Search for the cell housing the specified text and yield its (x, y) center coordinate. 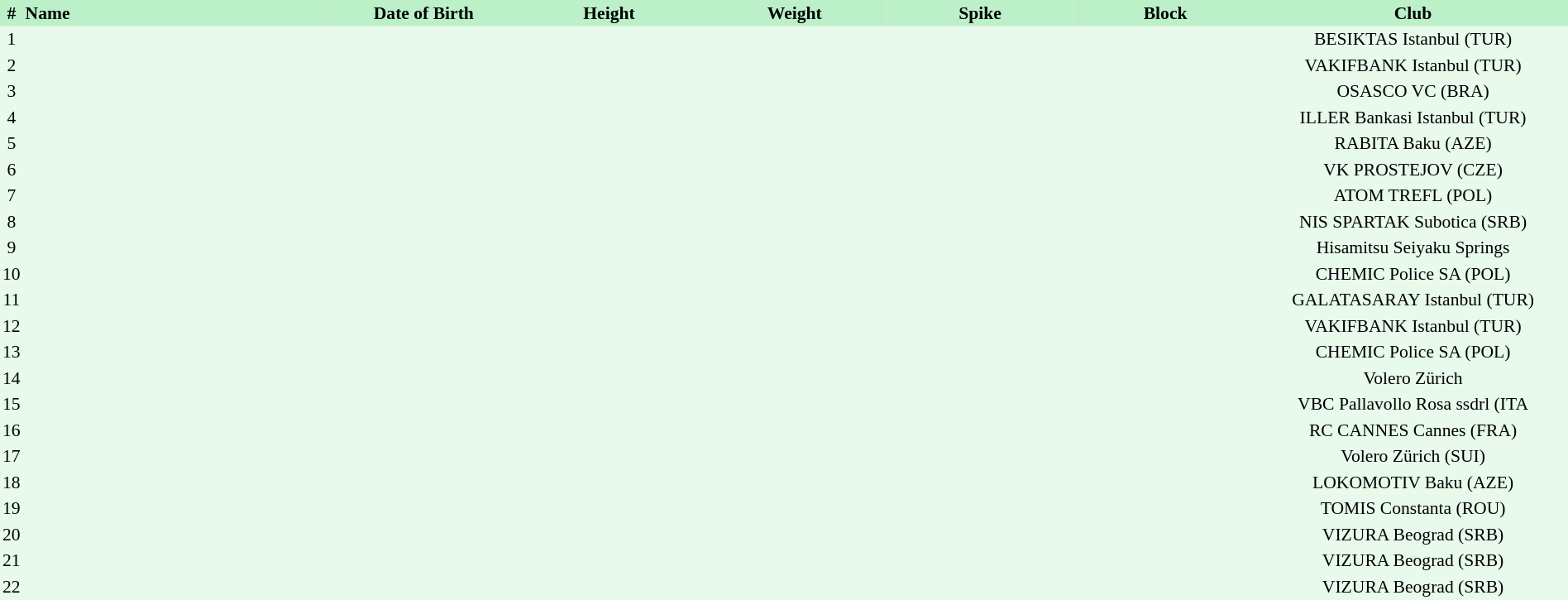
RABITA Baku (AZE) (1413, 144)
Height (609, 13)
TOMIS Constanta (ROU) (1413, 508)
Spike (980, 13)
17 (12, 457)
16 (12, 430)
11 (12, 300)
13 (12, 353)
20 (12, 535)
9 (12, 248)
BESIKTAS Istanbul (TUR) (1413, 40)
Name (177, 13)
18 (12, 482)
Hisamitsu Seiyaku Springs (1413, 248)
10 (12, 274)
RC CANNES Cannes (FRA) (1413, 430)
NIS SPARTAK Subotica (SRB) (1413, 222)
2 (12, 65)
OSASCO VC (BRA) (1413, 91)
GALATASARAY Istanbul (TUR) (1413, 300)
Volero Zürich (SUI) (1413, 457)
Date of Birth (423, 13)
3 (12, 91)
LOKOMOTIV Baku (AZE) (1413, 482)
14 (12, 378)
Block (1165, 13)
19 (12, 508)
4 (12, 118)
12 (12, 326)
5 (12, 144)
8 (12, 222)
ATOM TREFL (POL) (1413, 195)
22 (12, 587)
# (12, 13)
Club (1413, 13)
ILLER Bankasi Istanbul (TUR) (1413, 118)
1 (12, 40)
Volero Zürich (1413, 378)
Weight (795, 13)
6 (12, 170)
VBC Pallavollo Rosa ssdrl (ITA (1413, 404)
21 (12, 561)
VK PROSTEJOV (CZE) (1413, 170)
15 (12, 404)
7 (12, 195)
